Provide the [x, y] coordinate of the cell's center where the given text is located.  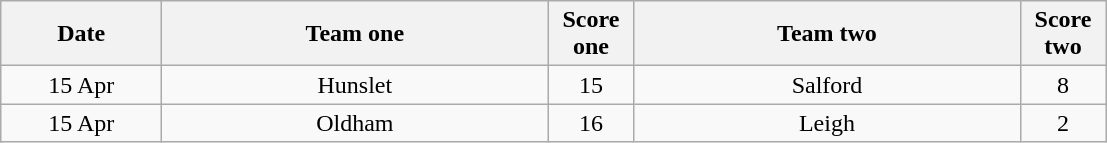
Score two [1063, 34]
15 [591, 85]
Team two [827, 34]
Hunslet [355, 85]
2 [1063, 123]
Score one [591, 34]
Oldham [355, 123]
16 [591, 123]
Salford [827, 85]
Date [82, 34]
Leigh [827, 123]
8 [1063, 85]
Team one [355, 34]
